Provide the (x, y) coordinate of the cell's center where the given text is located.  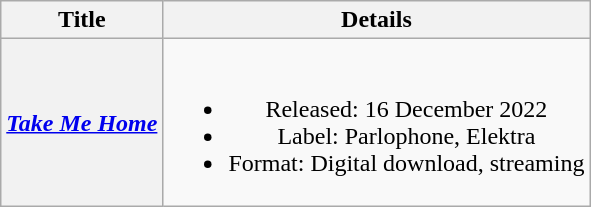
Details (376, 20)
Take Me Home (82, 122)
Title (82, 20)
Released: 16 December 2022Label: Parlophone, ElektraFormat: Digital download, streaming (376, 122)
